Provide the (X, Y) coordinate of the cell's center where the given text is located.  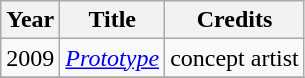
Credits (235, 20)
Title (112, 20)
Year (30, 20)
concept artist (235, 58)
2009 (30, 58)
Prototype (112, 58)
